Determine the (x, y) coordinate at the center of the cell enclosing the given text.  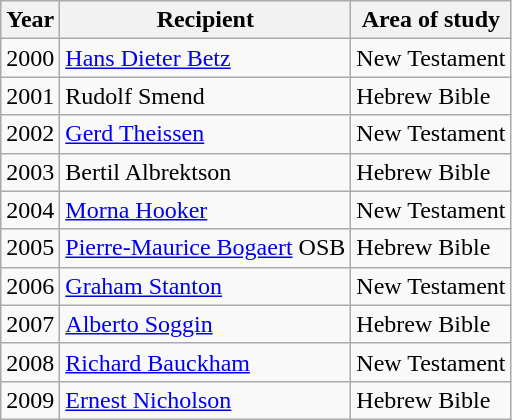
2002 (30, 134)
2009 (30, 400)
Richard Bauckham (206, 362)
2005 (30, 248)
2004 (30, 210)
Morna Hooker (206, 210)
2003 (30, 172)
Bertil Albrektson (206, 172)
Graham Stanton (206, 286)
Rudolf Smend (206, 96)
2006 (30, 286)
2000 (30, 58)
Area of study (431, 20)
2007 (30, 324)
Recipient (206, 20)
2001 (30, 96)
Ernest Nicholson (206, 400)
Pierre-Maurice Bogaert OSB (206, 248)
Year (30, 20)
Hans Dieter Betz (206, 58)
2008 (30, 362)
Alberto Soggin (206, 324)
Gerd Theissen (206, 134)
